Identify which cell holds the provided text, then report its [x, y] central coordinate. 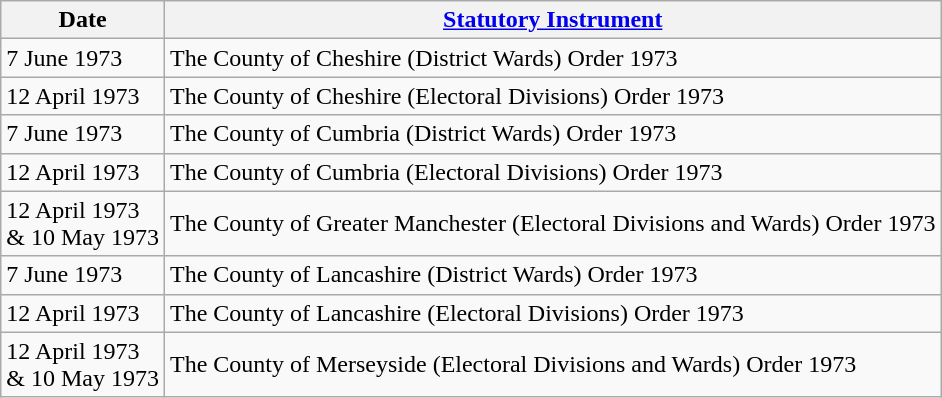
The County of Cumbria (Electoral Divisions) Order 1973 [552, 172]
The County of Greater Manchester (Electoral Divisions and Wards) Order 1973 [552, 224]
The County of Lancashire (Electoral Divisions) Order 1973 [552, 313]
Statutory Instrument [552, 20]
The County of Merseyside (Electoral Divisions and Wards) Order 1973 [552, 364]
Date [83, 20]
The County of Lancashire (District Wards) Order 1973 [552, 275]
The County of Cumbria (District Wards) Order 1973 [552, 134]
The County of Cheshire (District Wards) Order 1973 [552, 58]
The County of Cheshire (Electoral Divisions) Order 1973 [552, 96]
